Return the [X, Y] coordinate for the center point of the cell that contains the specified text.  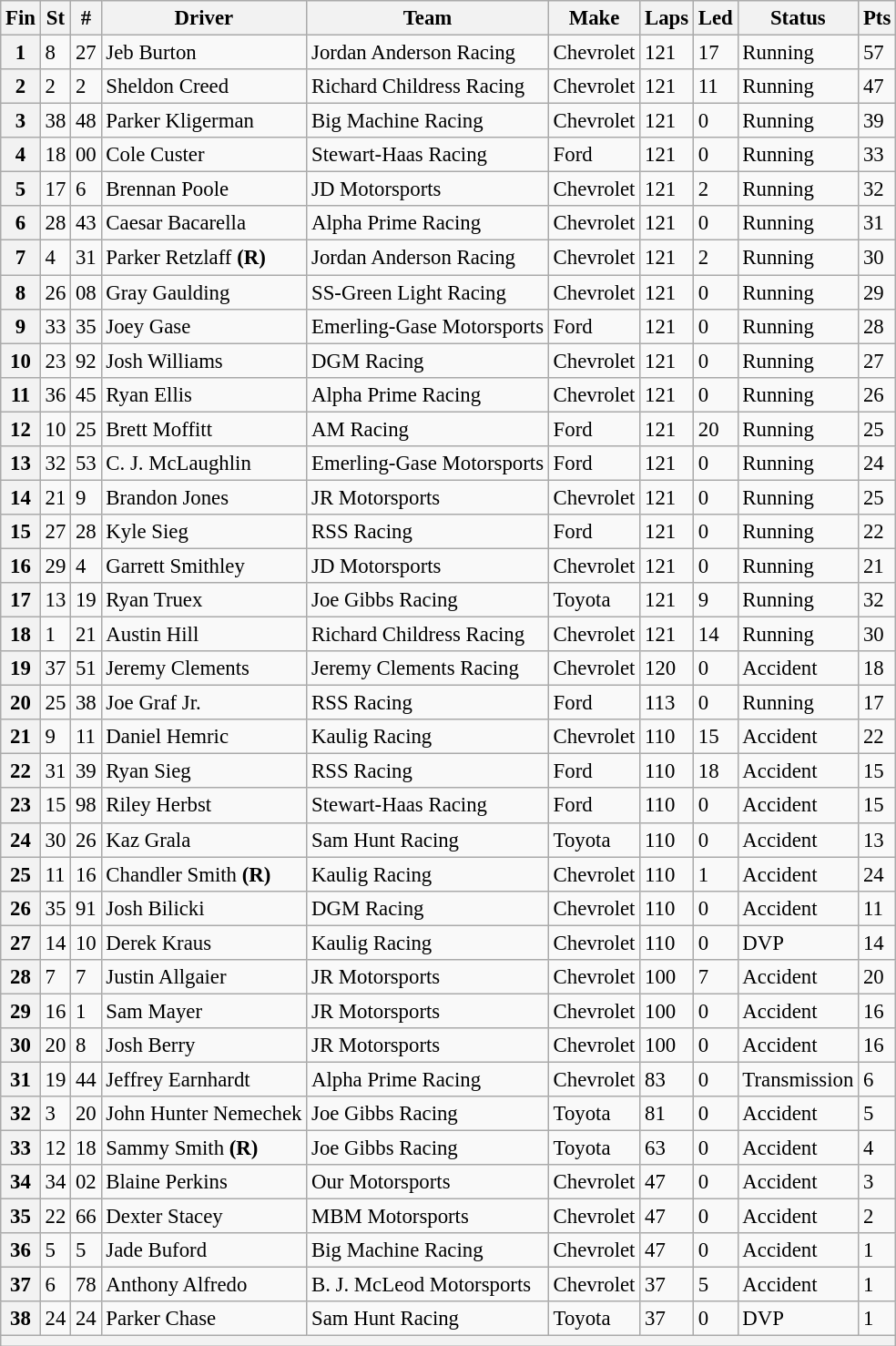
44 [86, 1079]
AM Racing [428, 429]
08 [86, 292]
Driver [204, 18]
48 [86, 121]
Parker Retzlaff (R) [204, 258]
Led [716, 18]
Brennan Poole [204, 189]
Brett Moffitt [204, 429]
Parker Kligerman [204, 121]
51 [86, 668]
Garrett Smithley [204, 566]
Daniel Hemric [204, 737]
Joe Graf Jr. [204, 703]
# [86, 18]
Gray Gaulding [204, 292]
Fin [21, 18]
Caesar Bacarella [204, 223]
Make [594, 18]
113 [667, 703]
B. J. McLeod Motorsports [428, 1285]
Our Motorsports [428, 1182]
Justin Allgaier [204, 977]
Ryan Ellis [204, 394]
Brandon Jones [204, 497]
Sheldon Creed [204, 87]
Derek Kraus [204, 943]
92 [86, 361]
MBM Motorsports [428, 1217]
02 [86, 1182]
Parker Chase [204, 1320]
Blaine Perkins [204, 1182]
81 [667, 1114]
Kaz Grala [204, 840]
Joey Gase [204, 326]
Laps [667, 18]
Pts [878, 18]
Josh Williams [204, 361]
Austin Hill [204, 635]
57 [878, 53]
C. J. McLaughlin [204, 464]
78 [86, 1285]
Sammy Smith (R) [204, 1148]
Dexter Stacey [204, 1217]
SS-Green Light Racing [428, 292]
Transmission [798, 1079]
St [55, 18]
Sam Mayer [204, 1011]
00 [86, 155]
Josh Bilicki [204, 908]
120 [667, 668]
Jeffrey Earnhardt [204, 1079]
63 [667, 1148]
83 [667, 1079]
Kyle Sieg [204, 532]
Cole Custer [204, 155]
Riley Herbst [204, 806]
Ryan Truex [204, 600]
Jade Buford [204, 1250]
66 [86, 1217]
Status [798, 18]
43 [86, 223]
Josh Berry [204, 1045]
John Hunter Nemechek [204, 1114]
Anthony Alfredo [204, 1285]
Jeb Burton [204, 53]
Chandler Smith (R) [204, 874]
98 [86, 806]
Jeremy Clements [204, 668]
91 [86, 908]
53 [86, 464]
45 [86, 394]
Jeremy Clements Racing [428, 668]
Team [428, 18]
Ryan Sieg [204, 771]
